Scan for the cell matching the given text and deliver its [x, y] coordinate at center. 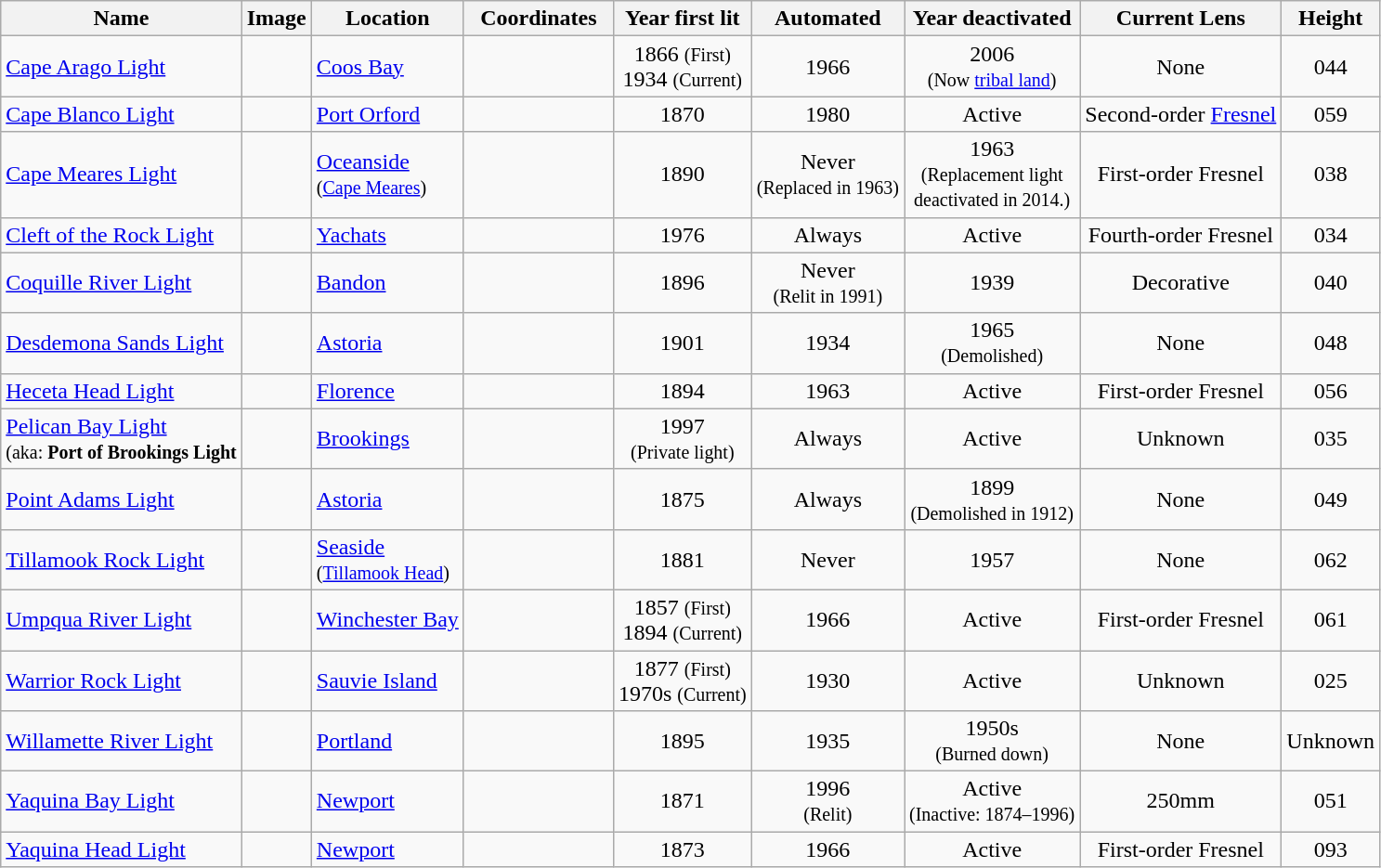
Heceta Head Light [122, 391]
1963 [827, 391]
1997(Private light) [682, 438]
1996(Relit) [827, 802]
Pelican Bay Light(aka: Port of Brookings Light [122, 438]
049 [1331, 499]
1894 [682, 391]
1939 [992, 282]
Port Orford [387, 114]
1857 (First) 1894 (Current) [682, 620]
1950s(Burned down) [992, 741]
1899(Demolished in 1912) [992, 499]
Yaquina Head Light [122, 849]
Height [1331, 19]
Coos Bay [387, 67]
1980 [827, 114]
040 [1331, 282]
1873 [682, 849]
1934 [827, 343]
1957 [992, 559]
Cape Meares Light [122, 175]
Never(Relit in 1991) [827, 282]
Willamette River Light [122, 741]
Second-order Fresnel [1181, 114]
Winchester Bay [387, 620]
250mm [1181, 802]
1890 [682, 175]
093 [1331, 849]
Sauvie Island [387, 680]
034 [1331, 235]
056 [1331, 391]
Point Adams Light [122, 499]
1963(Replacement lightdeactivated in 2014.) [992, 175]
Yachats [387, 235]
025 [1331, 680]
Oceanside(Cape Meares) [387, 175]
Yaquina Bay Light [122, 802]
Automated [827, 19]
Year deactivated [992, 19]
Cape Blanco Light [122, 114]
Never [827, 559]
Image [277, 19]
062 [1331, 559]
059 [1331, 114]
Desdemona Sands Light [122, 343]
Cleft of the Rock Light [122, 235]
Location [387, 19]
Fourth-order Fresnel [1181, 235]
044 [1331, 67]
Coquille River Light [122, 282]
035 [1331, 438]
2006(Now tribal land) [992, 67]
Tillamook Rock Light [122, 559]
Never(Replaced in 1963) [827, 175]
1895 [682, 741]
Decorative [1181, 282]
Current Lens [1181, 19]
1866 (First) 1934 (Current) [682, 67]
Portland [387, 741]
1896 [682, 282]
048 [1331, 343]
061 [1331, 620]
1875 [682, 499]
1965(Demolished) [992, 343]
1935 [827, 741]
Name [122, 19]
Cape Arago Light [122, 67]
1870 [682, 114]
1881 [682, 559]
Active(Inactive: 1874–1996) [992, 802]
1877 (First) 1970s (Current) [682, 680]
Warrior Rock Light [122, 680]
1930 [827, 680]
Brookings [387, 438]
1976 [682, 235]
Florence [387, 391]
051 [1331, 802]
1901 [682, 343]
Bandon [387, 282]
Seaside(Tillamook Head) [387, 559]
038 [1331, 175]
1871 [682, 802]
Umpqua River Light [122, 620]
Coordinates [539, 19]
Year first lit [682, 19]
